Determine the (x, y) coordinate at the center of the cell enclosing the given text.  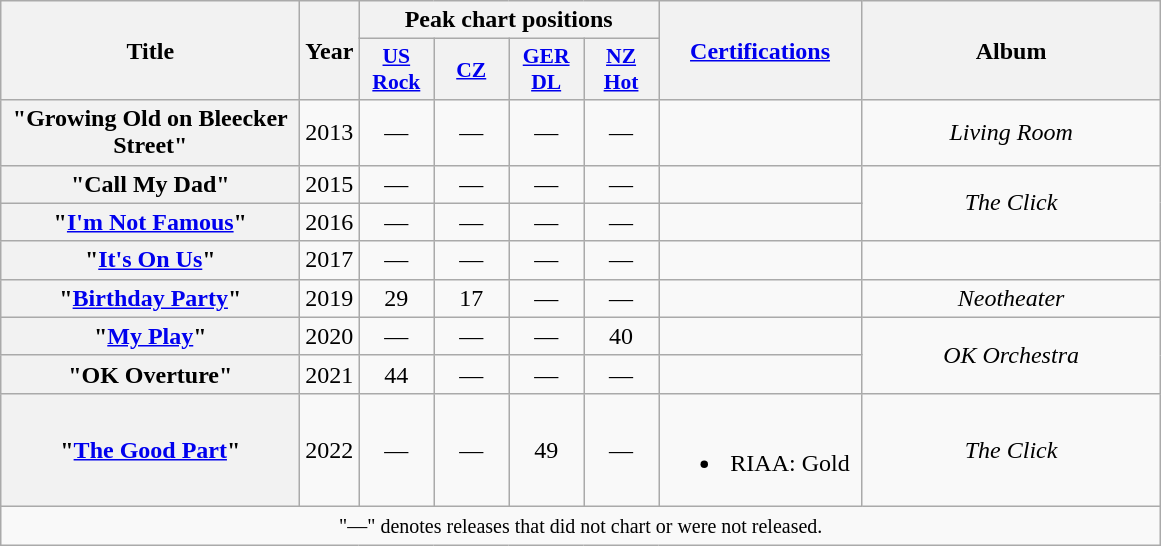
2016 (330, 222)
OK Orchestra (1012, 355)
Title (150, 50)
"Growing Old on Bleecker Street" (150, 132)
Peak chart positions (509, 20)
Living Room (1012, 132)
44 (396, 374)
NZHot (622, 70)
Neotheater (1012, 298)
CZ (472, 70)
40 (622, 336)
"—" denotes releases that did not chart or were not released. (581, 525)
Certifications (760, 50)
"My Play" (150, 336)
RIAA: Gold (760, 450)
GERDL (546, 70)
2020 (330, 336)
2022 (330, 450)
2017 (330, 260)
USRock (396, 70)
2019 (330, 298)
"It's On Us" (150, 260)
Album (1012, 50)
2015 (330, 184)
49 (546, 450)
"The Good Part" (150, 450)
2021 (330, 374)
"OK Overture" (150, 374)
"Birthday Party" (150, 298)
"I'm Not Famous" (150, 222)
"Call My Dad" (150, 184)
29 (396, 298)
17 (472, 298)
2013 (330, 132)
Year (330, 50)
